Extract the [x, y] coordinate from the center of the cell holding the provided text.  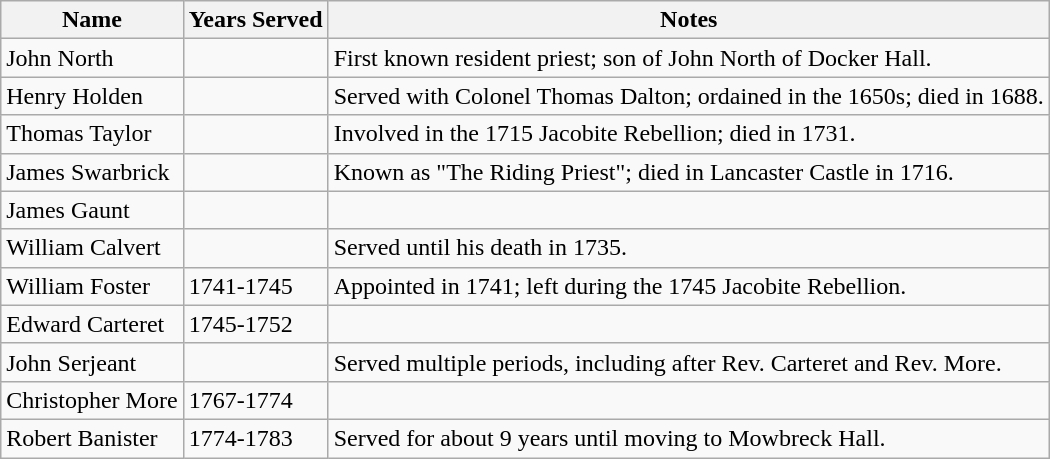
Known as "The Riding Priest"; died in Lancaster Castle in 1716. [688, 172]
Name [92, 20]
1774-1783 [256, 438]
First known resident priest; son of John North of Docker Hall. [688, 58]
1741-1745 [256, 286]
James Swarbrick [92, 172]
Served with Colonel Thomas Dalton; ordained in the 1650s; died in 1688. [688, 96]
John Serjeant [92, 362]
Served multiple periods, including after Rev. Carteret and Rev. More. [688, 362]
Served for about 9 years until moving to Mowbreck Hall. [688, 438]
Served until his death in 1735. [688, 248]
Edward Carteret [92, 324]
1767-1774 [256, 400]
James Gaunt [92, 210]
William Calvert [92, 248]
John North [92, 58]
Robert Banister [92, 438]
William Foster [92, 286]
Appointed in 1741; left during the 1745 Jacobite Rebellion. [688, 286]
1745-1752 [256, 324]
Notes [688, 20]
Christopher More [92, 400]
Henry Holden [92, 96]
Thomas Taylor [92, 134]
Years Served [256, 20]
Involved in the 1715 Jacobite Rebellion; died in 1731. [688, 134]
